Scan for the cell matching the given text and deliver its (X, Y) coordinate at center. 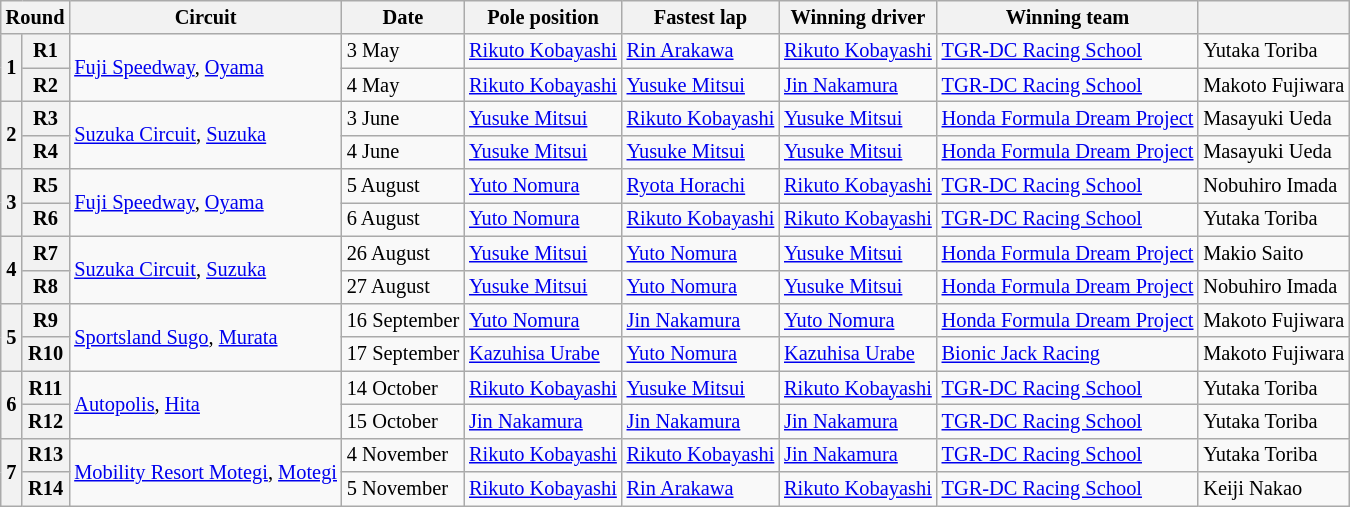
5 (12, 336)
1 (12, 68)
Date (403, 17)
4 June (403, 152)
4 May (403, 85)
6 August (403, 219)
R2 (46, 85)
R7 (46, 253)
4 (12, 270)
Sportsland Sugo, Murata (205, 336)
Keiji Nakao (1274, 489)
R1 (46, 51)
14 October (403, 388)
26 August (403, 253)
6 (12, 404)
2 (12, 134)
R9 (46, 320)
R12 (46, 421)
17 September (403, 354)
Circuit (205, 17)
Winning team (1068, 17)
R4 (46, 152)
R14 (46, 489)
Winning driver (858, 17)
R5 (46, 186)
7 (12, 472)
Mobility Resort Motegi, Motegi (205, 472)
R10 (46, 354)
3 (12, 202)
Pole position (543, 17)
4 November (403, 455)
3 June (403, 118)
15 October (403, 421)
R6 (46, 219)
R11 (46, 388)
Bionic Jack Racing (1068, 354)
Round (36, 17)
R3 (46, 118)
5 November (403, 489)
3 May (403, 51)
Ryota Horachi (701, 186)
R13 (46, 455)
Makio Saito (1274, 253)
16 September (403, 320)
Fastest lap (701, 17)
5 August (403, 186)
Autopolis, Hita (205, 404)
27 August (403, 287)
R8 (46, 287)
